Return the (x, y) coordinate for the center point of the cell that contains the specified text.  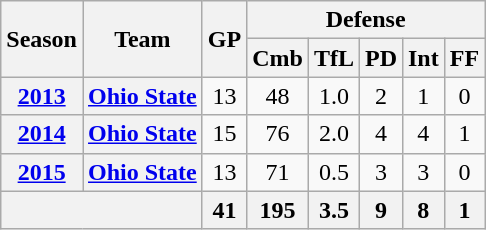
2 (380, 96)
Season (42, 39)
3.5 (334, 210)
48 (278, 96)
0.5 (334, 172)
PD (380, 58)
41 (224, 210)
195 (278, 210)
8 (423, 210)
9 (380, 210)
2013 (42, 96)
76 (278, 134)
GP (224, 39)
2015 (42, 172)
Cmb (278, 58)
Team (142, 39)
2.0 (334, 134)
2014 (42, 134)
Int (423, 58)
TfL (334, 58)
Defense (366, 20)
15 (224, 134)
FF (464, 58)
71 (278, 172)
1.0 (334, 96)
